Pinpoint the cell where the given text exists, returning its [X, Y] midpoint coordinate. 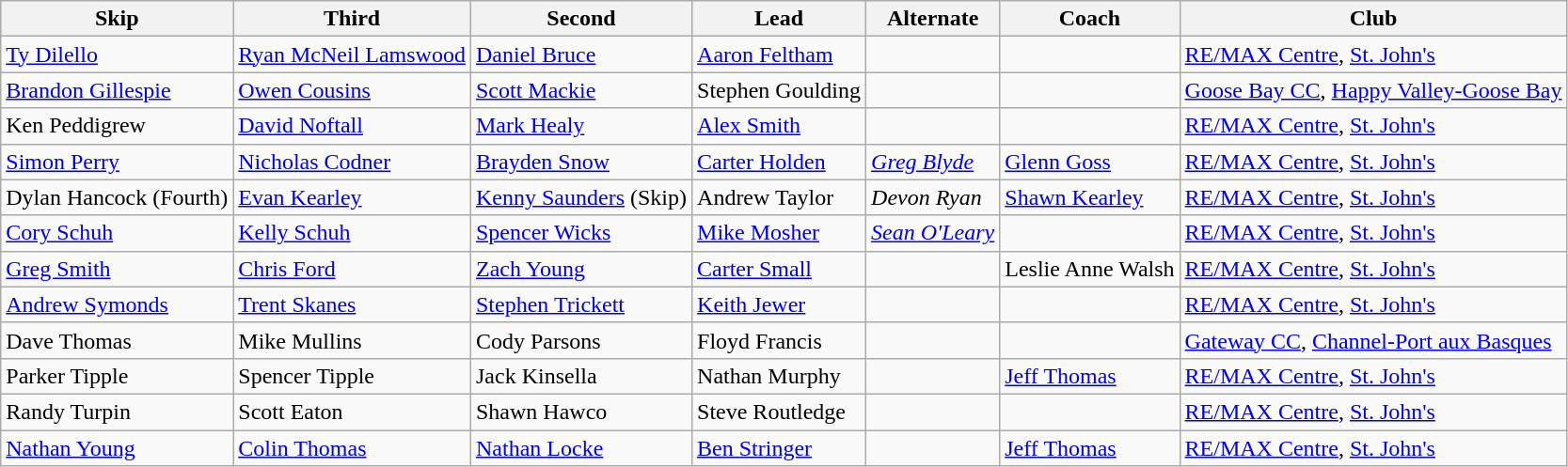
Scott Mackie [581, 90]
Randy Turpin [117, 412]
Andrew Taylor [779, 197]
Stephen Goulding [779, 90]
Trent Skanes [352, 304]
Aaron Feltham [779, 54]
Kelly Schuh [352, 233]
Andrew Symonds [117, 304]
Mike Mosher [779, 233]
Lead [779, 19]
Simon Perry [117, 162]
Owen Cousins [352, 90]
Nathan Young [117, 448]
Ken Peddigrew [117, 126]
Parker Tipple [117, 376]
Nicholas Codner [352, 162]
Brandon Gillespie [117, 90]
Ryan McNeil Lamswood [352, 54]
Spencer Wicks [581, 233]
Third [352, 19]
Stephen Trickett [581, 304]
Alternate [933, 19]
Colin Thomas [352, 448]
Cody Parsons [581, 340]
Club [1373, 19]
Second [581, 19]
Cory Schuh [117, 233]
Evan Kearley [352, 197]
Scott Eaton [352, 412]
Ben Stringer [779, 448]
Nathan Murphy [779, 376]
Carter Holden [779, 162]
Sean O'Leary [933, 233]
Dylan Hancock (Fourth) [117, 197]
Jack Kinsella [581, 376]
Kenny Saunders (Skip) [581, 197]
Leslie Anne Walsh [1089, 269]
Goose Bay CC, Happy Valley-Goose Bay [1373, 90]
Floyd Francis [779, 340]
Glenn Goss [1089, 162]
Greg Blyde [933, 162]
Daniel Bruce [581, 54]
Gateway CC, Channel-Port aux Basques [1373, 340]
Mike Mullins [352, 340]
Dave Thomas [117, 340]
Mark Healy [581, 126]
Alex Smith [779, 126]
Zach Young [581, 269]
Shawn Kearley [1089, 197]
Greg Smith [117, 269]
Skip [117, 19]
Devon Ryan [933, 197]
Coach [1089, 19]
David Noftall [352, 126]
Chris Ford [352, 269]
Brayden Snow [581, 162]
Nathan Locke [581, 448]
Keith Jewer [779, 304]
Ty Dilello [117, 54]
Shawn Hawco [581, 412]
Spencer Tipple [352, 376]
Steve Routledge [779, 412]
Carter Small [779, 269]
